Provide the [x, y] coordinate of the cell's center where the given text is located.  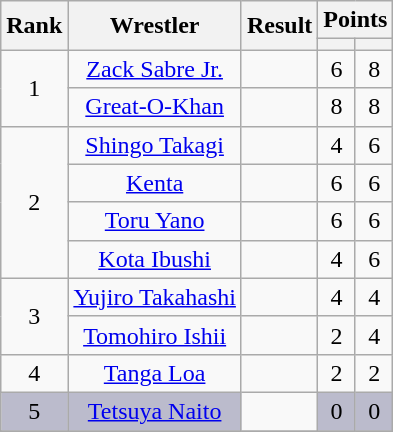
Points [356, 20]
5 [34, 411]
1 [34, 88]
Great-O-Khan [155, 107]
Toru Yano [155, 221]
Kota Ibushi [155, 259]
Shingo Takagi [155, 145]
3 [34, 316]
Rank [34, 26]
Result [279, 26]
Kenta [155, 183]
Tetsuya Naito [155, 411]
Zack Sabre Jr. [155, 69]
Tanga Loa [155, 373]
Yujiro Takahashi [155, 297]
Wrestler [155, 26]
Tomohiro Ishii [155, 335]
